Search for the cell housing the specified text and yield its [X, Y] center coordinate. 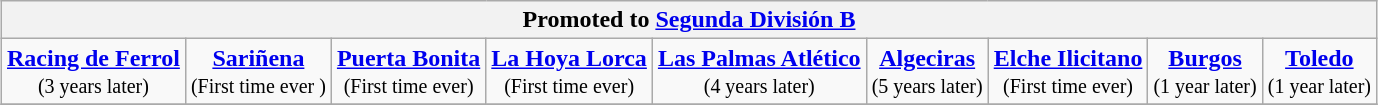
Las Palmas Atlético(4 years later) [759, 72]
Racing de Ferrol(3 years later) [93, 72]
Sariñena(First time ever ) [258, 72]
Puerta Bonita(First time ever) [408, 72]
Algeciras(5 years later) [927, 72]
La Hoya Lorca(First time ever) [570, 72]
Toledo(1 year later) [1319, 72]
Burgos(1 year later) [1205, 72]
Elche Ilicitano(First time ever) [1068, 72]
Promoted to Segunda División B [688, 20]
